Determine the (X, Y) coordinate at the center of the cell enclosing the given text.  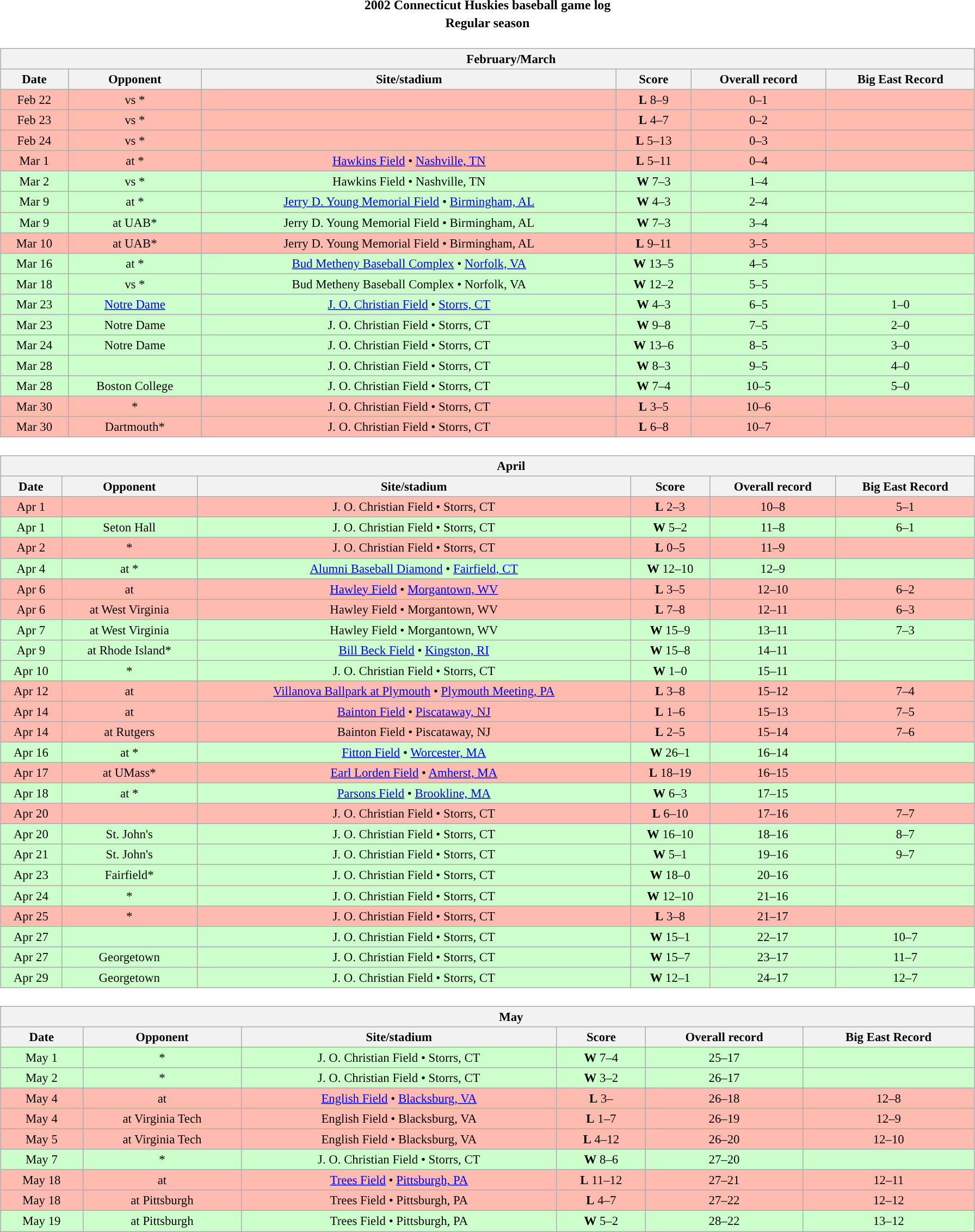
5–5 (758, 284)
1–0 (900, 304)
L 0–5 (670, 548)
27–21 (724, 1180)
L 6–10 (670, 814)
12–8 (888, 1098)
Apr 2 (31, 548)
17–15 (773, 794)
Apr 18 (31, 794)
25–17 (724, 1057)
19–16 (773, 855)
1–4 (758, 182)
11–9 (773, 548)
17–16 (773, 814)
0–1 (758, 100)
at Rhode Island* (129, 650)
Mar 10 (35, 243)
21–16 (773, 896)
15–12 (773, 691)
11–7 (905, 957)
26–19 (724, 1119)
L 5–13 (654, 141)
7–6 (905, 732)
Dartmouth* (135, 427)
April (487, 466)
12–7 (905, 977)
22–17 (773, 937)
W 26–1 (670, 752)
2–4 (758, 202)
L 9–11 (654, 243)
L 7–8 (670, 609)
L 6–8 (654, 427)
W 15–7 (670, 957)
W 15–8 (670, 650)
L 3– (601, 1098)
8–5 (758, 345)
12–12 (888, 1200)
W 9–8 (654, 325)
W 15–1 (670, 937)
L 4–12 (601, 1140)
Seton Hall (129, 528)
Mar 16 (35, 263)
May 19 (41, 1221)
Mar 2 (35, 182)
27–22 (724, 1200)
10–5 (758, 386)
Boston College (135, 386)
Apr 23 (31, 875)
Alumni Baseball Diamond • Fairfield, CT (414, 568)
27–20 (724, 1160)
28–22 (724, 1221)
10–8 (773, 507)
Apr 21 (31, 855)
Fairfield* (129, 875)
16–14 (773, 752)
Bill Beck Field • Kingston, RI (414, 650)
0–2 (758, 120)
6–5 (758, 304)
26–20 (724, 1140)
Apr 7 (31, 630)
W 12–1 (670, 977)
6–3 (905, 609)
Fitton Field • Worcester, MA (414, 752)
at UMass* (129, 773)
Earl Lorden Field • Amherst, MA (414, 773)
3–0 (900, 345)
February/March (487, 59)
7–7 (905, 814)
Feb 23 (35, 120)
26–17 (724, 1078)
4–0 (900, 366)
21–17 (773, 916)
L 1–7 (601, 1119)
W 16–10 (670, 834)
5–1 (905, 507)
26–18 (724, 1098)
Apr 17 (31, 773)
15–11 (773, 671)
8–7 (905, 834)
14–11 (773, 650)
10–6 (758, 406)
W 18–0 (670, 875)
20–16 (773, 875)
6–2 (905, 589)
at Rutgers (129, 732)
Parsons Field • Brookline, MA (414, 794)
L 8–9 (654, 100)
May 1 (41, 1057)
W 5–1 (670, 855)
W 13–5 (654, 263)
May (487, 1017)
13–12 (888, 1221)
Apr 16 (31, 752)
5–0 (900, 386)
L 5–11 (654, 161)
Feb 24 (35, 141)
0–3 (758, 141)
Apr 25 (31, 916)
May 5 (41, 1140)
May 2 (41, 1078)
W 15–9 (670, 630)
Apr 10 (31, 671)
0–4 (758, 161)
L 2–3 (670, 507)
L 18–19 (670, 773)
15–13 (773, 711)
7–3 (905, 630)
15–14 (773, 732)
W 12–2 (654, 284)
4–5 (758, 263)
6–1 (905, 528)
9–5 (758, 366)
L 2–5 (670, 732)
Mar 1 (35, 161)
Villanova Ballpark at Plymouth • Plymouth Meeting, PA (414, 691)
24–17 (773, 977)
L 11–12 (601, 1180)
Feb 22 (35, 100)
W 1–0 (670, 671)
W 3–2 (601, 1078)
May 7 (41, 1160)
W 8–6 (601, 1160)
Mar 24 (35, 345)
3–5 (758, 243)
3–4 (758, 222)
16–15 (773, 773)
9–7 (905, 855)
18–16 (773, 834)
W 8–3 (654, 366)
Apr 12 (31, 691)
23–17 (773, 957)
7–4 (905, 691)
L 1–6 (670, 711)
W 13–6 (654, 345)
13–11 (773, 630)
Apr 9 (31, 650)
2–0 (900, 325)
W 6–3 (670, 794)
Mar 18 (35, 284)
Apr 24 (31, 896)
Apr 29 (31, 977)
Apr 4 (31, 568)
11–8 (773, 528)
